Locate the cell with the specified text and output its (X, Y) center coordinate. 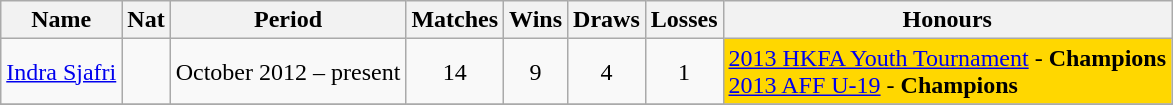
1 (684, 72)
October 2012 – present (288, 72)
2013 HKFA Youth Tournament - Champions 2013 AFF U-19 - Champions (948, 72)
4 (607, 72)
9 (536, 72)
Wins (536, 20)
Draws (607, 20)
Honours (948, 20)
Indra Sjafri (62, 72)
Name (62, 20)
14 (455, 72)
Nat (146, 20)
Matches (455, 20)
Losses (684, 20)
Period (288, 20)
